For the text-containing cell, return its midpoint in (X, Y) coordinate format. 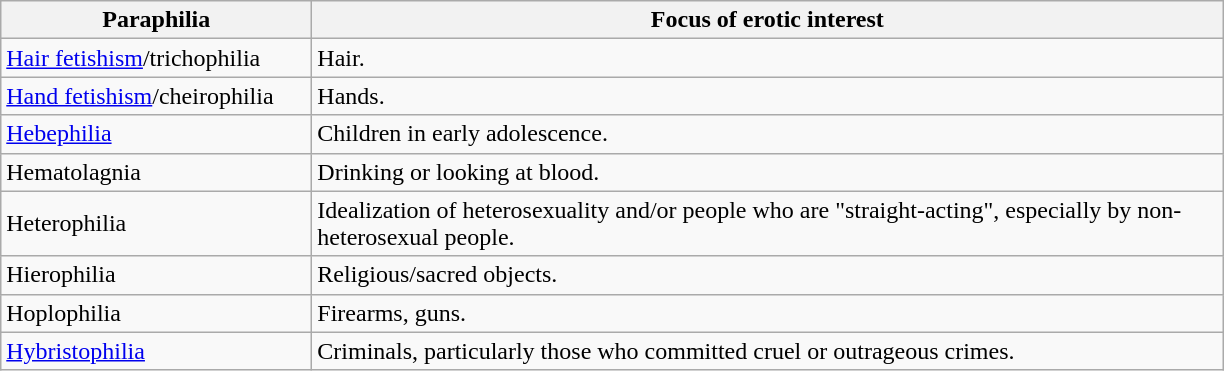
Hoplophilia (156, 313)
Hand fetishism/cheirophilia (156, 96)
Drinking or looking at blood. (768, 172)
Hands. (768, 96)
Hair. (768, 58)
Heterophilia (156, 224)
Focus of erotic interest (768, 20)
Hair fetishism/trichophilia (156, 58)
Hematolagnia (156, 172)
Criminals, particularly those who committed cruel or outrageous crimes. (768, 351)
Idealization of heterosexuality and/or people who are "straight-acting", especially by non-heterosexual people. (768, 224)
Paraphilia (156, 20)
Hebephilia (156, 134)
Firearms, guns. (768, 313)
Children in early adolescence. (768, 134)
Hybristophilia (156, 351)
Religious/sacred objects. (768, 275)
Hierophilia (156, 275)
